Pinpoint the cell where the given text exists, returning its (x, y) midpoint coordinate. 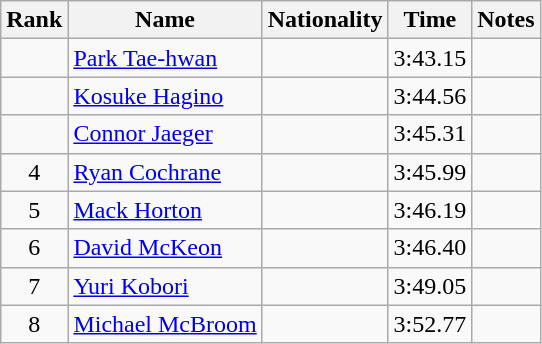
6 (34, 248)
7 (34, 286)
Mack Horton (165, 210)
David McKeon (165, 248)
Yuri Kobori (165, 286)
3:46.19 (430, 210)
Ryan Cochrane (165, 172)
Michael McBroom (165, 324)
8 (34, 324)
Time (430, 20)
Park Tae-hwan (165, 58)
Name (165, 20)
3:45.31 (430, 134)
3:46.40 (430, 248)
Rank (34, 20)
5 (34, 210)
3:45.99 (430, 172)
Connor Jaeger (165, 134)
Kosuke Hagino (165, 96)
4 (34, 172)
Nationality (325, 20)
3:44.56 (430, 96)
3:43.15 (430, 58)
3:52.77 (430, 324)
3:49.05 (430, 286)
Notes (506, 20)
